From the cell containing the given text, extract its center point as (X, Y) coordinate. 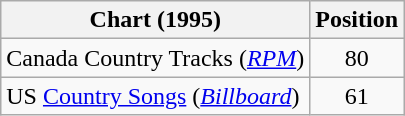
Chart (1995) (156, 20)
Canada Country Tracks (RPM) (156, 58)
Position (357, 20)
61 (357, 96)
80 (357, 58)
US Country Songs (Billboard) (156, 96)
